For the text-containing cell, return its midpoint in (x, y) coordinate format. 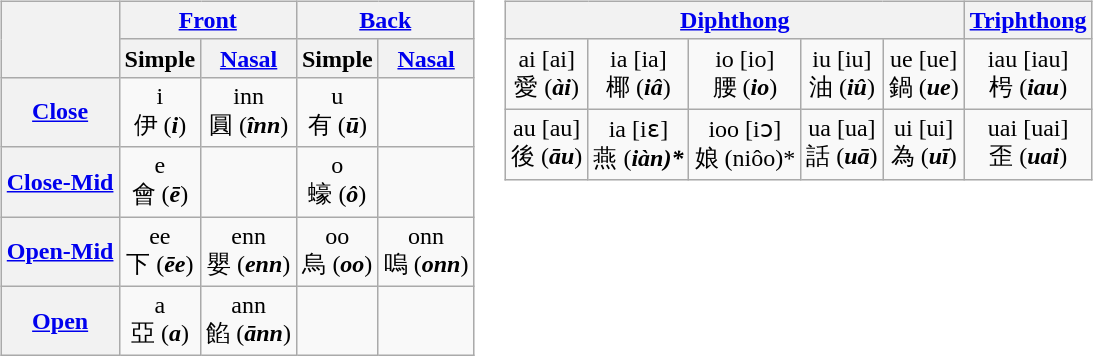
ui [ui]為 (uī) (924, 144)
onn 嗚 (onn) (426, 251)
ai [ai]愛 (ài) (546, 74)
Front (208, 20)
ue [ue]鍋 (ue) (924, 74)
enn 嬰 (enn) (249, 251)
oo 烏 (oo) (337, 251)
ioo [iɔ]娘 (niôo)* (745, 144)
Triphthong (1028, 20)
i 伊 (i) (160, 112)
ann 餡 (ānn) (249, 321)
ua [ua]話 (uā) (842, 144)
Close-Mid (60, 182)
uai [uai]歪 (uai) (1028, 144)
e 會 (ē) (160, 182)
Open-Mid (60, 251)
Diphthong (734, 20)
au [au]後 (āu) (546, 144)
u 有 (ū) (337, 112)
ia [ia]椰 (iâ) (638, 74)
ee 下 (ēe) (160, 251)
iau [iau]枵 (iau) (1028, 74)
Open (60, 321)
o 蠔 (ô) (337, 182)
io [io]腰 (io) (745, 74)
Back (384, 20)
inn 圓 (înn) (249, 112)
iu [iu]油 (iû) (842, 74)
a 亞 (a) (160, 321)
Close (60, 112)
ia [iɛ]燕 (iàn)* (638, 144)
